Provide the [x, y] coordinate of the cell's center where the given text is located.  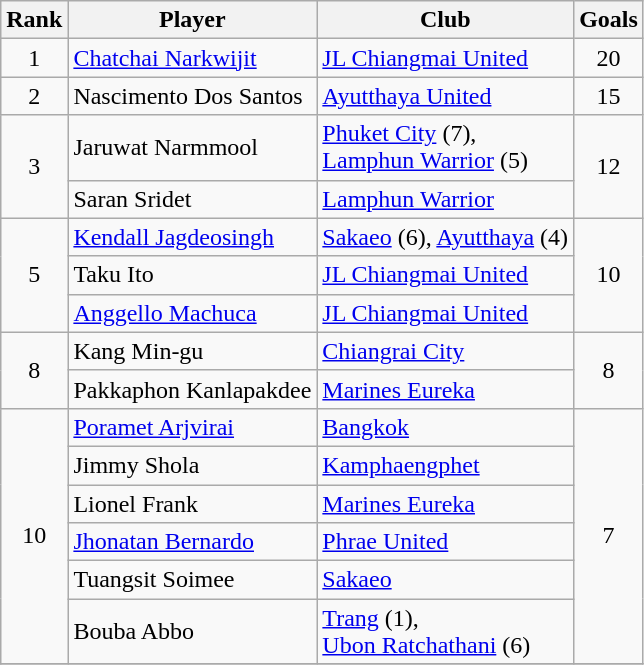
Nascimento Dos Santos [192, 96]
Player [192, 20]
Rank [34, 20]
Sakaeo (6), Ayutthaya (4) [446, 237]
Jaruwat Narmmool [192, 148]
Lamphun Warrior [446, 199]
2 [34, 96]
Taku Ito [192, 275]
15 [609, 96]
Trang (1), Ubon Ratchathani (6) [446, 632]
Saran Sridet [192, 199]
Phuket City (7), Lamphun Warrior (5) [446, 148]
Chiangrai City [446, 351]
Pakkaphon Kanlapakdee [192, 389]
12 [609, 166]
5 [34, 275]
Jhonatan Bernardo [192, 542]
Sakaeo [446, 580]
Jimmy Shola [192, 465]
Club [446, 20]
20 [609, 58]
Kamphaengphet [446, 465]
1 [34, 58]
7 [609, 536]
Phrae United [446, 542]
Goals [609, 20]
Poramet Arjvirai [192, 427]
Anggello Machuca [192, 313]
Ayutthaya United [446, 96]
Bangkok [446, 427]
3 [34, 166]
Chatchai Narkwijit [192, 58]
Kang Min-gu [192, 351]
Bouba Abbo [192, 632]
Kendall Jagdeosingh [192, 237]
Tuangsit Soimee [192, 580]
Lionel Frank [192, 503]
